For the text-containing cell, return its midpoint in [X, Y] coordinate format. 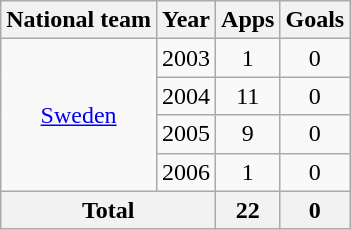
2006 [186, 172]
Year [186, 20]
Total [108, 210]
9 [248, 134]
22 [248, 210]
National team [79, 20]
2003 [186, 58]
Apps [248, 20]
Sweden [79, 115]
2005 [186, 134]
11 [248, 96]
2004 [186, 96]
Goals [315, 20]
